Provide the [x, y] coordinate of the cell's center where the given text is located.  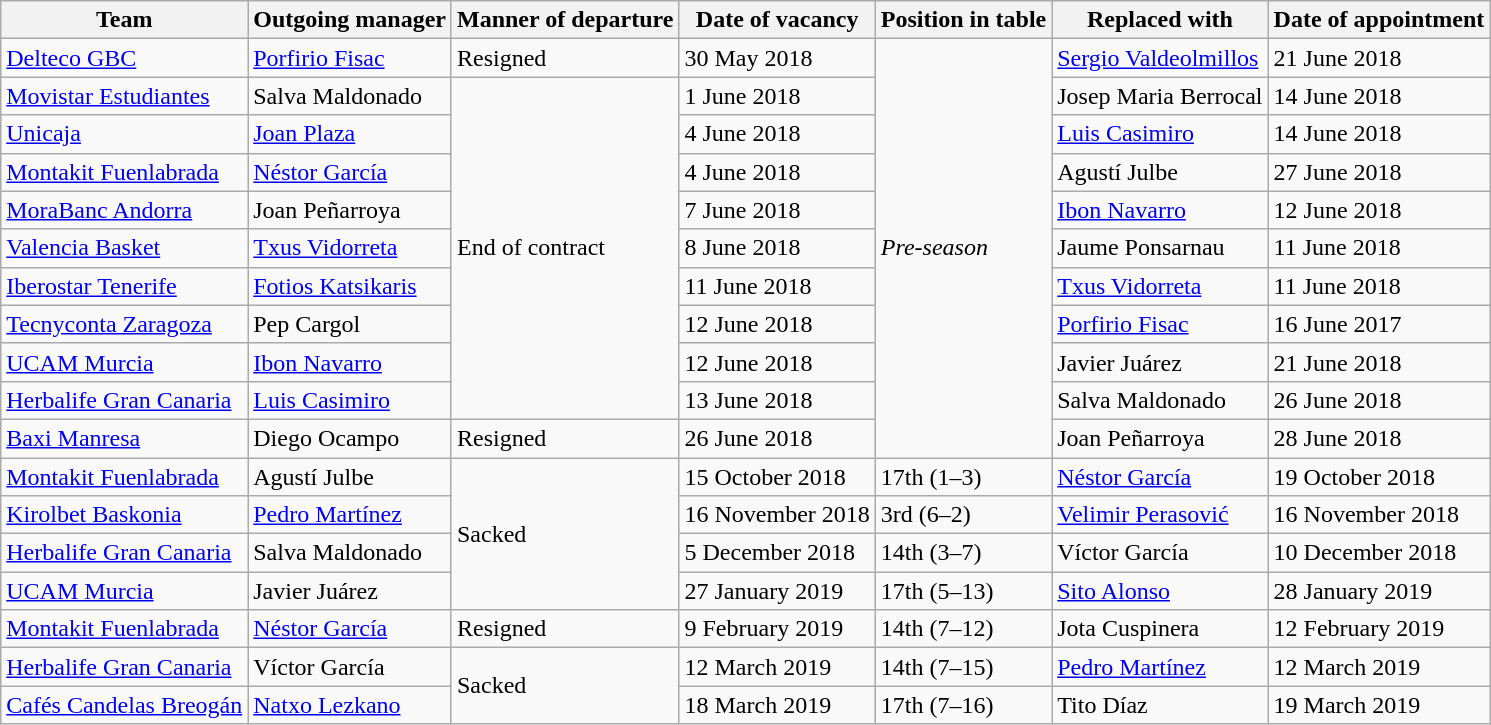
10 December 2018 [1379, 553]
Joan Plaza [350, 134]
13 June 2018 [777, 400]
Date of appointment [1379, 20]
Pre-season [963, 248]
Position in table [963, 20]
Sito Alonso [1160, 591]
17th (7–16) [963, 705]
14th (7–12) [963, 629]
7 June 2018 [777, 210]
Jaume Ponsarnau [1160, 248]
End of contract [564, 248]
28 January 2019 [1379, 591]
Unicaja [124, 134]
28 June 2018 [1379, 438]
Diego Ocampo [350, 438]
Fotios Katsikaris [350, 286]
3rd (6–2) [963, 515]
Movistar Estudiantes [124, 96]
Baxi Manresa [124, 438]
MoraBanc Andorra [124, 210]
Valencia Basket [124, 248]
Jota Cuspinera [1160, 629]
Josep Maria Berrocal [1160, 96]
15 October 2018 [777, 477]
18 March 2019 [777, 705]
14th (7–15) [963, 667]
14th (3–7) [963, 553]
19 March 2019 [1379, 705]
Sergio Valdeolmillos [1160, 58]
17th (5–13) [963, 591]
Manner of departure [564, 20]
Team [124, 20]
Tito Díaz [1160, 705]
30 May 2018 [777, 58]
Kirolbet Baskonia [124, 515]
Delteco GBC [124, 58]
Iberostar Tenerife [124, 286]
Natxo Lezkano [350, 705]
27 January 2019 [777, 591]
5 December 2018 [777, 553]
Tecnyconta Zaragoza [124, 324]
Date of vacancy [777, 20]
9 February 2019 [777, 629]
8 June 2018 [777, 248]
Cafés Candelas Breogán [124, 705]
27 June 2018 [1379, 172]
19 October 2018 [1379, 477]
Outgoing manager [350, 20]
12 February 2019 [1379, 629]
1 June 2018 [777, 96]
Pep Cargol [350, 324]
17th (1–3) [963, 477]
Replaced with [1160, 20]
16 June 2017 [1379, 324]
Velimir Perasović [1160, 515]
